Identify which cell holds the provided text, then report its [x, y] central coordinate. 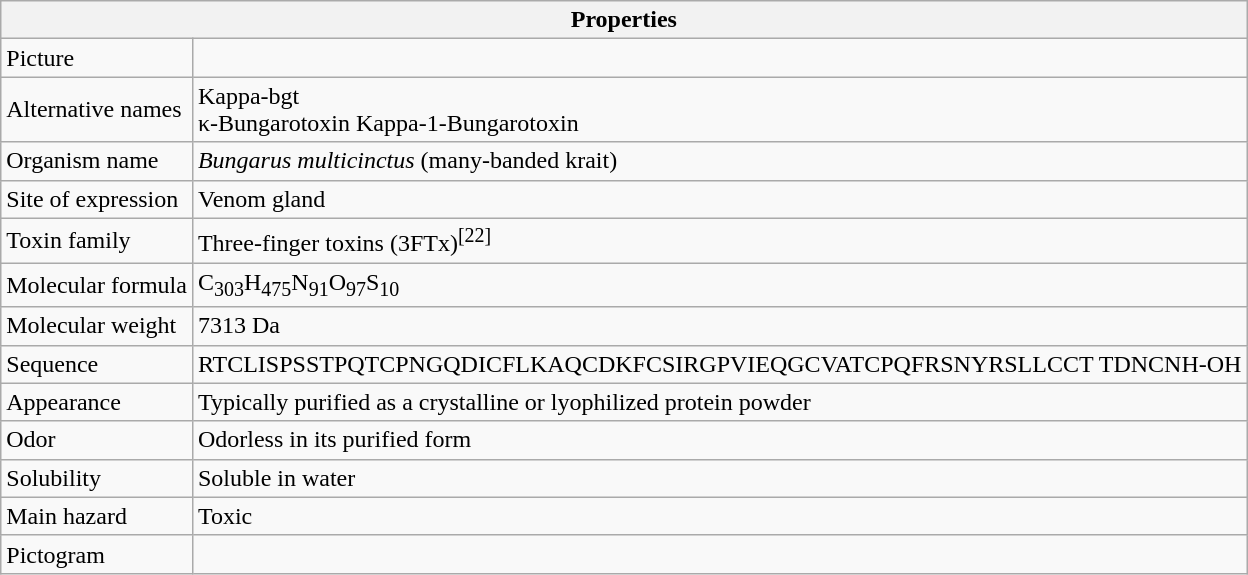
Main hazard [97, 516]
Site of expression [97, 199]
7313 Da [719, 326]
Odorless in its purified form [719, 440]
Typically purified as a crystalline or lyophilized protein powder [719, 402]
Kappa-bgtκ-Bungarotoxin Kappa-1-Bungarotoxin [719, 110]
Toxin family [97, 240]
C303H475N91O97S10 [719, 285]
Properties [624, 20]
Molecular weight [97, 326]
Alternative names [97, 110]
Toxic [719, 516]
Soluble in water [719, 478]
Picture [97, 58]
Pictogram [97, 554]
Solubility [97, 478]
Molecular formula [97, 285]
RTCLISPSSTPQTCPNGQDICFLKAQCDKFCSIRGPVIEQGCVATCPQFRSNYRSLLCCT TDNCNH-OH [719, 364]
Bungarus multicinctus (many-banded krait) [719, 161]
Sequence [97, 364]
Three-finger toxins (3FTx)[22] [719, 240]
Odor [97, 440]
Organism name [97, 161]
Venom gland [719, 199]
Appearance [97, 402]
